Detect which cell encompasses the target text, then output its [x, y] center coordinate. 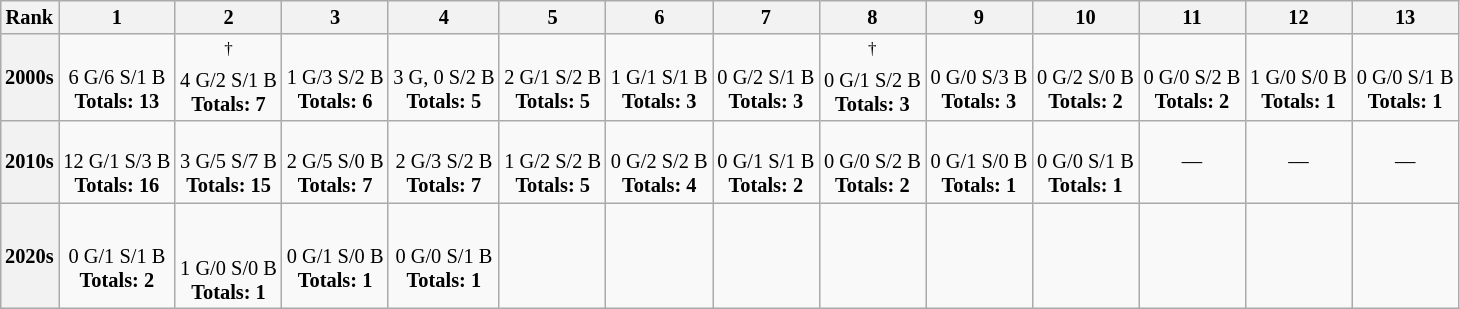
12 [1298, 17]
1 G/1 S/1 BTotals: 3 [660, 78]
2020s [29, 256]
2000s [29, 78]
1 G/3 S/2 BTotals: 6 [336, 78]
2 G/1 S/2 BTotals: 5 [552, 78]
†0 G/1 S/2 BTotals: 3 [872, 78]
0 G/0 S/3 BTotals: 3 [980, 78]
8 [872, 17]
4 [444, 17]
3 G, 0 S/2 BTotals: 5 [444, 78]
7 [766, 17]
1 [118, 17]
2 [228, 17]
3 [336, 17]
0 G/2 S/0 BTotals: 2 [1086, 78]
†4 G/2 S/1 BTotals: 7 [228, 78]
2010s [29, 162]
11 [1192, 17]
3 G/5 S/7 BTotals: 15 [228, 162]
5 [552, 17]
12 G/1 S/3 BTotals: 16 [118, 162]
6 G/6 S/1 BTotals: 13 [118, 78]
9 [980, 17]
2 G/3 S/2 BTotals: 7 [444, 162]
0 G/2 S/2 BTotals: 4 [660, 162]
10 [1086, 17]
0 G/2 S/1 BTotals: 3 [766, 78]
1 G/2 S/2 BTotals: 5 [552, 162]
6 [660, 17]
13 [1406, 17]
2 G/5 S/0 BTotals: 7 [336, 162]
Rank [29, 17]
